Return the [x, y] coordinate for the center point of the cell that contains the specified text.  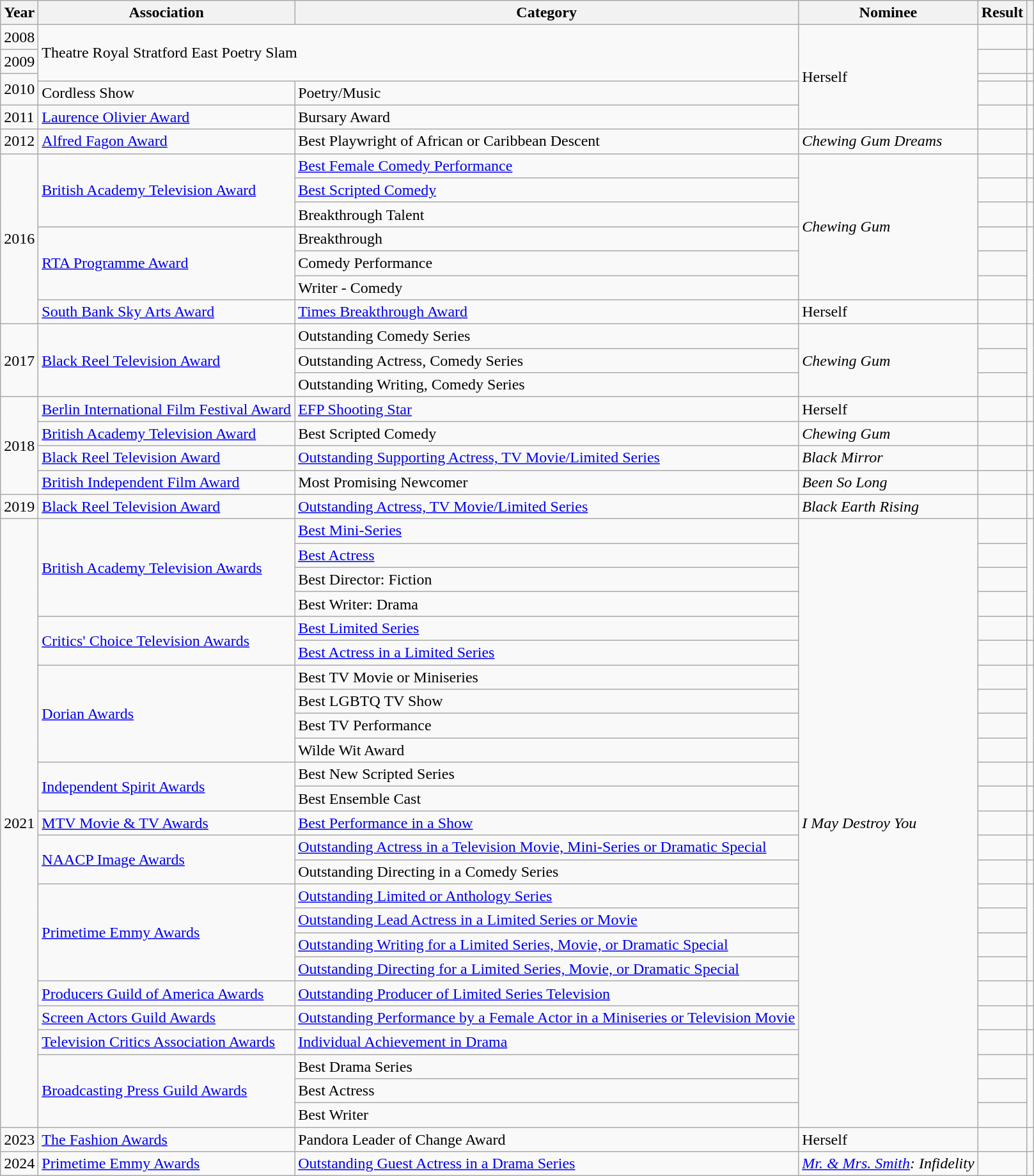
The Fashion Awards [166, 1140]
Best Writer [547, 1115]
Individual Achievement in Drama [547, 1042]
British Independent Film Award [166, 482]
British Academy Television Awards [166, 567]
South Bank Sky Arts Award [166, 312]
Best Drama Series [547, 1066]
Critics' Choice Television Awards [166, 640]
Most Promising Newcomer [547, 482]
Alfred Fagon Award [166, 141]
Comedy Performance [547, 263]
Outstanding Directing for a Limited Series, Movie, or Dramatic Special [547, 969]
MTV Movie & TV Awards [166, 823]
Outstanding Limited or Anthology Series [547, 896]
2016 [19, 239]
Best TV Performance [547, 726]
Best Performance in a Show [547, 823]
Best Mini-Series [547, 531]
Chewing Gum Dreams [888, 141]
Laurence Olivier Award [166, 117]
2023 [19, 1140]
RTA Programme Award [166, 263]
Best Playwright of African or Caribbean Descent [547, 141]
Berlin International Film Festival Award [166, 409]
Outstanding Supporting Actress, TV Movie/Limited Series [547, 458]
Dorian Awards [166, 714]
Television Critics Association Awards [166, 1042]
Outstanding Directing in a Comedy Series [547, 872]
Outstanding Writing, Comedy Series [547, 385]
Result [1002, 13]
Breakthrough [547, 239]
2010 [19, 90]
Outstanding Lead Actress in a Limited Series or Movie [547, 920]
2017 [19, 361]
EFP Shooting Star [547, 409]
Best Actress in a Limited Series [547, 652]
Bursary Award [547, 117]
Times Breakthrough Award [547, 312]
Outstanding Actress in a Television Movie, Mini-Series or Dramatic Special [547, 847]
Screen Actors Guild Awards [166, 1017]
Best Ensemble Cast [547, 799]
2024 [19, 1164]
Best LGBTQ TV Show [547, 702]
Outstanding Guest Actress in a Drama Series [547, 1164]
I May Destroy You [888, 823]
Theatre Royal Stratford East Poetry Slam [418, 52]
2019 [19, 506]
Been So Long [888, 482]
Nominee [888, 13]
2012 [19, 141]
Producers Guild of America Awards [166, 993]
Mr. & Mrs. Smith: Infidelity [888, 1164]
Best TV Movie or Miniseries [547, 677]
Outstanding Actress, Comedy Series [547, 361]
Outstanding Producer of Limited Series Television [547, 993]
Wilde Wit Award [547, 750]
Best Director: Fiction [547, 579]
2009 [19, 61]
Category [547, 13]
Best New Scripted Series [547, 774]
Cordless Show [166, 93]
Broadcasting Press Guild Awards [166, 1090]
Year [19, 13]
Black Earth Rising [888, 506]
Best Writer: Drama [547, 604]
Black Mirror [888, 458]
Pandora Leader of Change Award [547, 1140]
2011 [19, 117]
Poetry/Music [547, 93]
2018 [19, 446]
Outstanding Comedy Series [547, 336]
NAACP Image Awards [166, 859]
Independent Spirit Awards [166, 787]
Outstanding Performance by a Female Actor in a Miniseries or Television Movie [547, 1017]
2008 [19, 37]
Writer - Comedy [547, 287]
Association [166, 13]
2021 [19, 823]
Breakthrough Talent [547, 214]
Best Female Comedy Performance [547, 166]
Outstanding Actress, TV Movie/Limited Series [547, 506]
Best Limited Series [547, 628]
Outstanding Writing for a Limited Series, Movie, or Dramatic Special [547, 945]
